Return the [x, y] coordinate for the center point of the cell that contains the specified text.  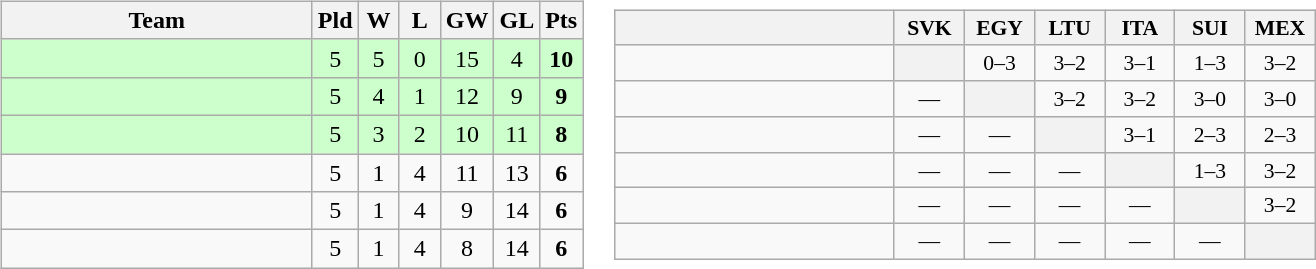
EGY [999, 28]
Pld [335, 20]
2 [420, 134]
SVK [929, 28]
15 [467, 58]
Team [156, 20]
LTU [1070, 28]
0–3 [999, 63]
ITA [1140, 28]
0 [420, 58]
12 [467, 96]
SUI [1210, 28]
3 [378, 134]
Pts [562, 20]
W [378, 20]
MEX [1280, 28]
13 [517, 173]
GL [517, 20]
L [420, 20]
GW [467, 20]
